For the text-containing cell, return its midpoint in [X, Y] coordinate format. 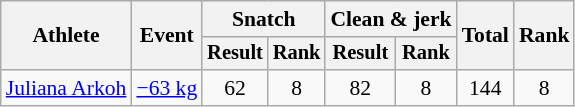
144 [486, 88]
Juliana Arkoh [66, 88]
Snatch [264, 19]
Clean & jerk [390, 19]
−63 kg [166, 88]
82 [360, 88]
Athlete [66, 36]
62 [235, 88]
Event [166, 36]
Total [486, 36]
